Capture the cell that displays the provided text and extract its [X, Y] central coordinate. 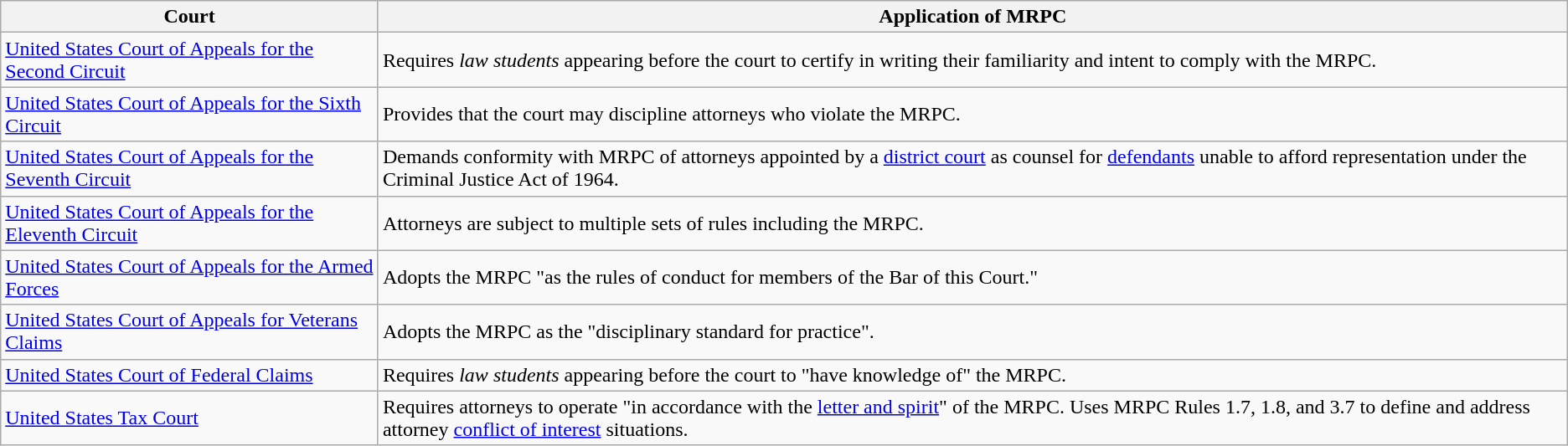
United States Tax Court [189, 418]
Requires law students appearing before the court to certify in writing their familiarity and intent to comply with the MRPC. [972, 60]
United States Court of Appeals for the Second Circuit [189, 60]
Court [189, 17]
United States Court of Appeals for the Seventh Circuit [189, 169]
United States Court of Appeals for the Armed Forces [189, 278]
United States Court of Appeals for the Eleventh Circuit [189, 223]
Adopts the MRPC "as the rules of conduct for members of the Bar of this Court." [972, 278]
Provides that the court may discipline attorneys who violate the MRPC. [972, 114]
Application of MRPC [972, 17]
Requires law students appearing before the court to "have knowledge of" the MRPC. [972, 375]
Adopts the MRPC as the "disciplinary standard for practice". [972, 331]
Attorneys are subject to multiple sets of rules including the MRPC. [972, 223]
United States Court of Appeals for Veterans Claims [189, 331]
United States Court of Appeals for the Sixth Circuit [189, 114]
United States Court of Federal Claims [189, 375]
